Locate the cell with the specified text and output its [x, y] center coordinate. 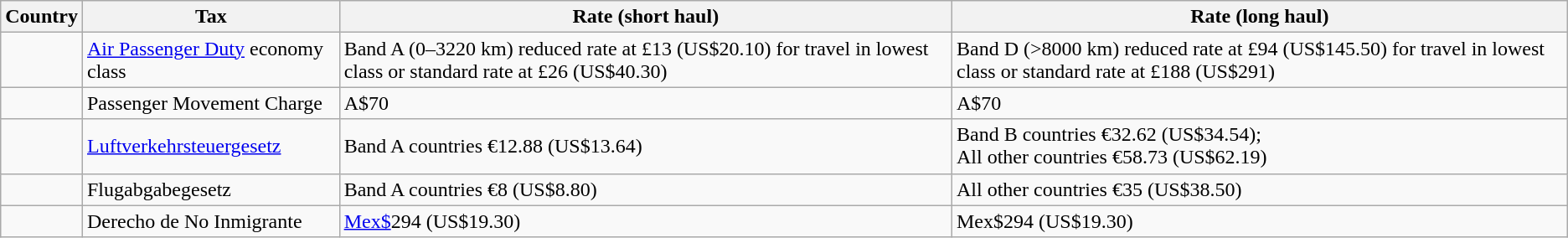
Luftverkehrsteuergesetz [211, 146]
Air Passenger Duty economy class [211, 60]
All other countries €35 (US$38.50) [1260, 189]
Rate (long haul) [1260, 17]
Derecho de No Inmigrante [211, 221]
Passenger Movement Charge [211, 103]
Flugabgabegesetz [211, 189]
Band B countries €32.62 (US$34.54); All other countries €58.73 (US$62.19) [1260, 146]
Band D (>8000 km) reduced rate at £94 (US$145.50) for travel in lowest class or standard rate at £188 (US$291) [1260, 60]
Tax [211, 17]
Country [42, 17]
Rate (short haul) [645, 17]
Band A countries €8 (US$8.80) [645, 189]
Band A countries €12.88 (US$13.64) [645, 146]
Band A (0–3220 km) reduced rate at £13 (US$20.10) for travel in lowest class or standard rate at £26 (US$40.30) [645, 60]
